Return (x, y) of the center of cell containing provided text 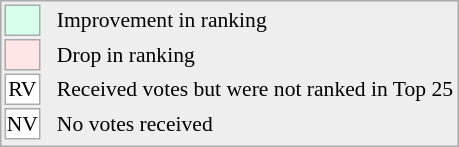
Improvement in ranking (254, 20)
RV (22, 90)
No votes received (254, 124)
Received votes but were not ranked in Top 25 (254, 90)
NV (22, 124)
Drop in ranking (254, 55)
